Scan for the cell matching the given text and deliver its [x, y] coordinate at center. 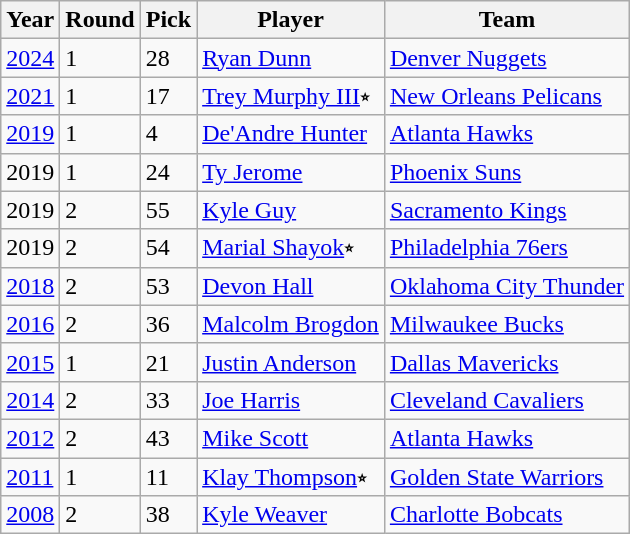
36 [168, 324]
24 [168, 172]
54 [168, 248]
Dallas Mavericks [506, 362]
Justin Anderson [291, 362]
21 [168, 362]
11 [168, 477]
Devon Hall [291, 286]
2018 [30, 286]
2024 [30, 58]
Mike Scott [291, 438]
Kyle Weaver [291, 515]
New Orleans Pelicans [506, 96]
Sacramento Kings [506, 210]
Phoenix Suns [506, 172]
Marial Shayok⭒ [291, 248]
Ty Jerome [291, 172]
43 [168, 438]
Ryan Dunn [291, 58]
Player [291, 20]
Team [506, 20]
Trey Murphy III⭒ [291, 96]
53 [168, 286]
55 [168, 210]
Pick [168, 20]
2012 [30, 438]
Malcolm Brogdon [291, 324]
Joe Harris [291, 400]
38 [168, 515]
4 [168, 134]
2016 [30, 324]
28 [168, 58]
De'Andre Hunter [291, 134]
Milwaukee Bucks [506, 324]
2014 [30, 400]
Denver Nuggets [506, 58]
2011 [30, 477]
2008 [30, 515]
33 [168, 400]
Round [100, 20]
2015 [30, 362]
Kyle Guy [291, 210]
Charlotte Bobcats [506, 515]
Klay Thompson⭒ [291, 477]
17 [168, 96]
Philadelphia 76ers [506, 248]
Oklahoma City Thunder [506, 286]
Golden State Warriors [506, 477]
2021 [30, 96]
Cleveland Cavaliers [506, 400]
Year [30, 20]
